Provide the (x, y) coordinate of the cell's center where the given text is located.  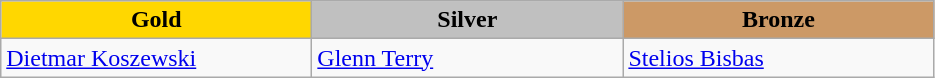
Gold (156, 20)
Glenn Terry (468, 58)
Stelios Bisbas (778, 58)
Silver (468, 20)
Bronze (778, 20)
Dietmar Koszewski (156, 58)
